Identify which cell holds the provided text, then report its [X, Y] central coordinate. 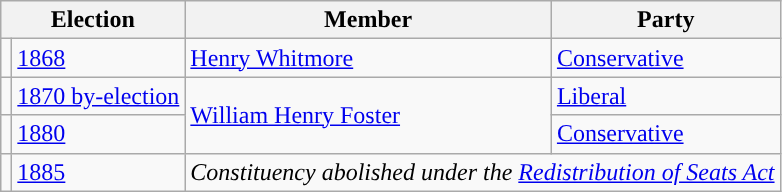
Henry Whitmore [368, 58]
1870 by-election [98, 96]
Member [368, 20]
Constituency abolished under the Redistribution of Seats Act [482, 172]
Election [93, 20]
William Henry Foster [368, 115]
Party [666, 20]
Liberal [666, 96]
1880 [98, 134]
1868 [98, 58]
1885 [98, 172]
